Find where the given text appears and provide that cell's center as (X, Y) coordinate. 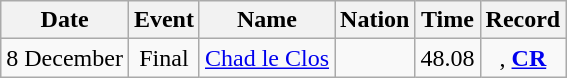
, CR (523, 58)
Name (266, 20)
Final (164, 58)
Record (523, 20)
8 December (65, 58)
Event (164, 20)
Nation (375, 20)
Time (448, 20)
Date (65, 20)
48.08 (448, 58)
Chad le Clos (266, 58)
